Search for the cell housing the specified text and yield its (X, Y) center coordinate. 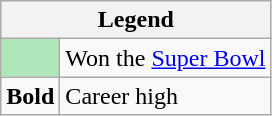
Bold (30, 96)
Won the Super Bowl (166, 58)
Career high (166, 96)
Legend (136, 20)
